Scan for the cell matching the given text and deliver its (x, y) coordinate at center. 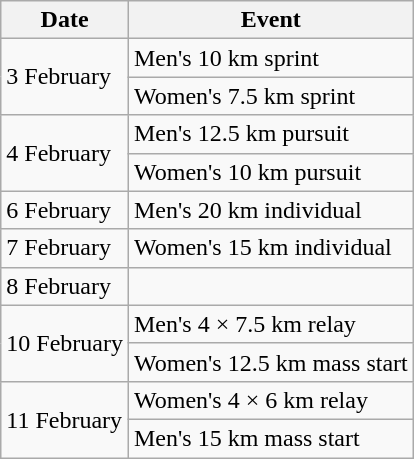
Women's 10 km pursuit (270, 172)
Men's 15 km mass start (270, 438)
Event (270, 20)
3 February (65, 77)
Women's 7.5 km sprint (270, 96)
7 February (65, 248)
Men's 12.5 km pursuit (270, 134)
Women's 15 km individual (270, 248)
10 February (65, 343)
8 February (65, 286)
Men's 20 km individual (270, 210)
4 February (65, 153)
11 February (65, 419)
Men's 10 km sprint (270, 58)
Date (65, 20)
6 February (65, 210)
Women's 12.5 km mass start (270, 362)
Men's 4 × 7.5 km relay (270, 324)
Women's 4 × 6 km relay (270, 400)
